Find where the given text appears and provide that cell's center as [x, y] coordinate. 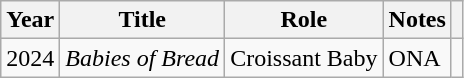
Notes [417, 20]
Year [30, 20]
Babies of Bread [142, 58]
Role [304, 20]
2024 [30, 58]
Title [142, 20]
ONA [417, 58]
Croissant Baby [304, 58]
